Capture the cell that displays the provided text and extract its (x, y) central coordinate. 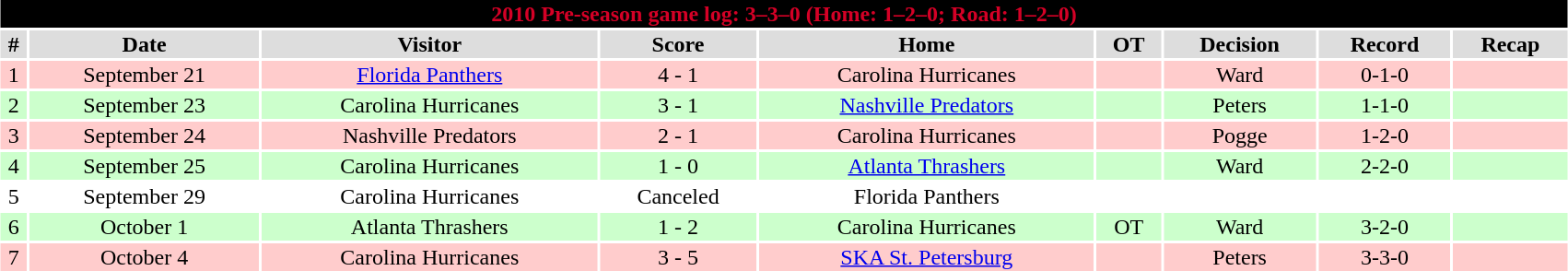
September 23 (144, 105)
September 24 (144, 135)
October 1 (144, 227)
5 (14, 196)
Home (927, 44)
3 (14, 135)
0-1-0 (1384, 75)
October 4 (144, 257)
Canceled (678, 196)
Score (678, 44)
# (14, 44)
September 21 (144, 75)
1 - 0 (678, 166)
September 29 (144, 196)
Visitor (429, 44)
Pogge (1240, 135)
4 - 1 (678, 75)
Decision (1240, 44)
2 (14, 105)
SKA St. Petersburg (927, 257)
4 (14, 166)
3 - 5 (678, 257)
7 (14, 257)
1-2-0 (1384, 135)
Record (1384, 44)
3 - 1 (678, 105)
1 - 2 (678, 227)
2 - 1 (678, 135)
September 25 (144, 166)
Recap (1511, 44)
1-1-0 (1384, 105)
2010 Pre-season game log: 3–3–0 (Home: 1–2–0; Road: 1–2–0) (784, 14)
6 (14, 227)
1 (14, 75)
Date (144, 44)
3-3-0 (1384, 257)
2-2-0 (1384, 166)
3-2-0 (1384, 227)
